Identify which cell holds the provided text, then report its (X, Y) central coordinate. 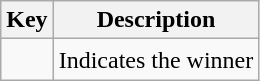
Description (156, 20)
Key (27, 20)
Indicates the winner (156, 60)
